Extract the [x, y] coordinate from the center of the cell holding the provided text.  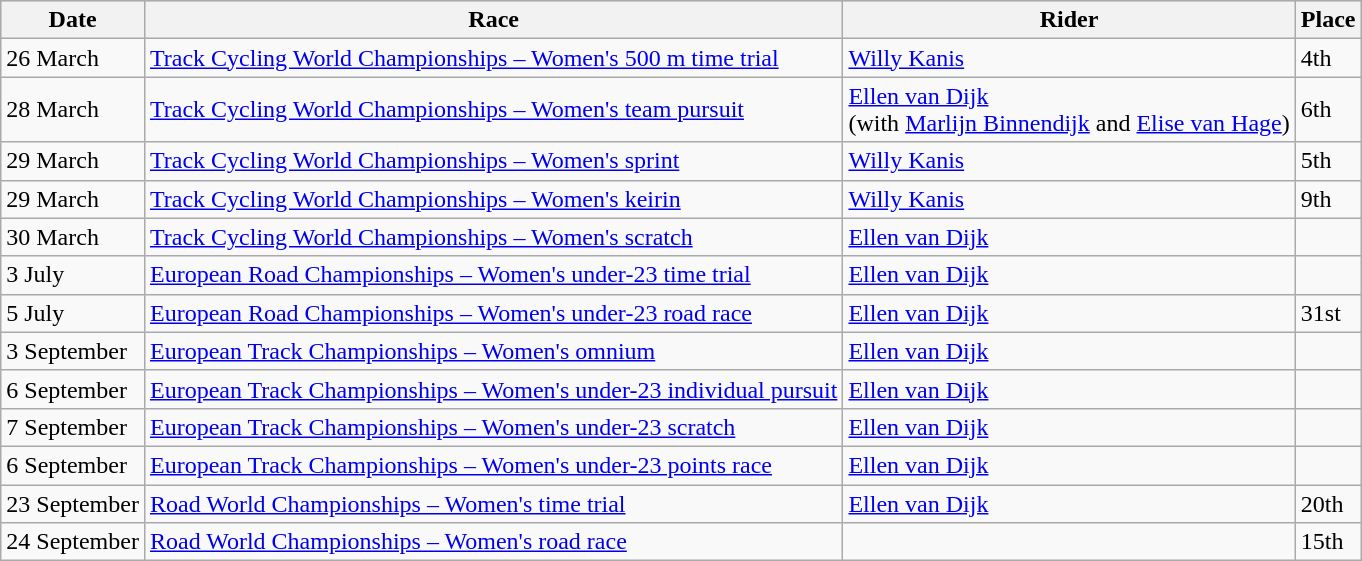
20th [1328, 503]
3 July [73, 275]
26 March [73, 58]
Ellen van Dijk(with Marlijn Binnendijk and Elise van Hage) [1069, 110]
9th [1328, 199]
Track Cycling World Championships – Women's keirin [493, 199]
3 September [73, 351]
European Track Championships – Women's under-23 scratch [493, 427]
Track Cycling World Championships – Women's sprint [493, 161]
Rider [1069, 20]
24 September [73, 542]
European Track Championships – Women's under-23 points race [493, 465]
28 March [73, 110]
15th [1328, 542]
30 March [73, 237]
7 September [73, 427]
23 September [73, 503]
Road World Championships – Women's time trial [493, 503]
6th [1328, 110]
Track Cycling World Championships – Women's scratch [493, 237]
European Road Championships – Women's under-23 road race [493, 313]
5th [1328, 161]
Track Cycling World Championships – Women's team pursuit [493, 110]
Place [1328, 20]
5 July [73, 313]
4th [1328, 58]
Road World Championships – Women's road race [493, 542]
European Track Championships – Women's under-23 individual pursuit [493, 389]
Date [73, 20]
31st [1328, 313]
European Road Championships – Women's under-23 time trial [493, 275]
Race [493, 20]
European Track Championships – Women's omnium [493, 351]
Track Cycling World Championships – Women's 500 m time trial [493, 58]
